Return [x, y] of the center of cell containing provided text 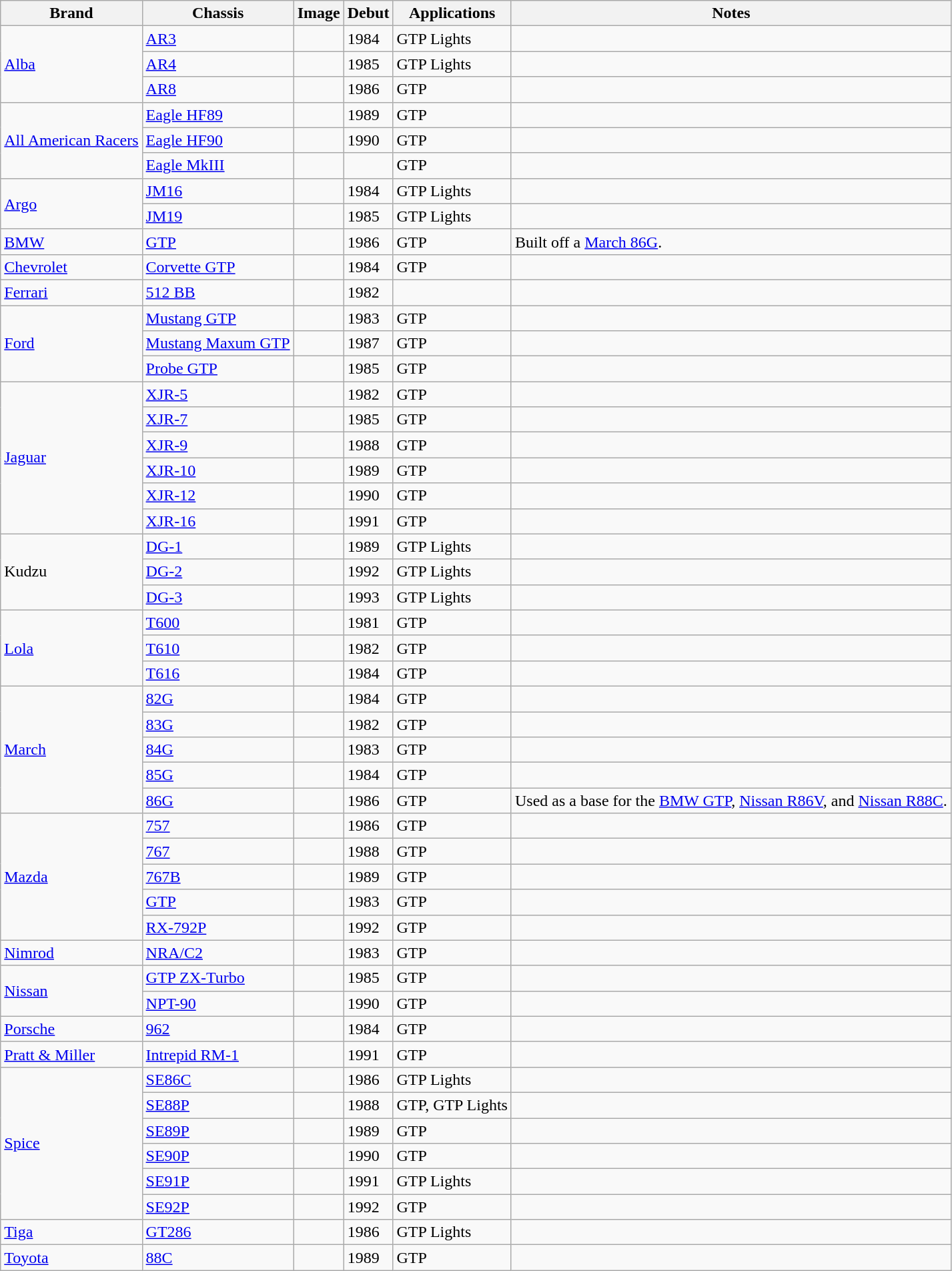
Mustang GTP [217, 318]
SE91P [217, 1182]
AR4 [217, 64]
Tiga [71, 1232]
85G [217, 775]
Porsche [71, 1029]
DG-3 [217, 597]
Ford [71, 344]
Chassis [217, 13]
Mazda [71, 877]
JM19 [217, 216]
DG-2 [217, 572]
SE89P [217, 1131]
DG-1 [217, 546]
XJR-16 [217, 521]
T616 [217, 673]
GT286 [217, 1232]
T600 [217, 622]
RX-792P [217, 927]
March [71, 749]
Chevrolet [71, 267]
Alba [71, 64]
962 [217, 1029]
Nimrod [71, 953]
Argo [71, 203]
BMW [71, 242]
Debut [368, 13]
767B [217, 877]
XJR-10 [217, 470]
Intrepid RM-1 [217, 1054]
GTP ZX-Turbo [217, 978]
88C [217, 1258]
Notes [731, 13]
Eagle MkIII [217, 165]
Ferrari [71, 292]
XJR-12 [217, 496]
Jaguar [71, 458]
757 [217, 826]
Toyota [71, 1258]
Image [319, 13]
Pratt & Miller [71, 1054]
SE88P [217, 1105]
Corvette GTP [217, 267]
Kudzu [71, 572]
SE90P [217, 1156]
84G [217, 750]
NRA/C2 [217, 953]
Applications [452, 13]
XJR-7 [217, 420]
Lola [71, 648]
512 BB [217, 292]
82G [217, 699]
Used as a base for the BMW GTP, Nissan R86V, and Nissan R88C. [731, 801]
Probe GTP [217, 369]
AR3 [217, 39]
All American Racers [71, 140]
Mustang Maxum GTP [217, 344]
JM16 [217, 191]
SE86C [217, 1080]
Eagle HF90 [217, 140]
1987 [368, 344]
83G [217, 724]
NPT-90 [217, 1003]
SE92P [217, 1207]
GTP, GTP Lights [452, 1105]
T610 [217, 648]
767 [217, 851]
Built off a March 86G. [731, 242]
XJR-9 [217, 445]
86G [217, 801]
Nissan [71, 991]
Brand [71, 13]
1993 [368, 597]
AR8 [217, 89]
XJR-5 [217, 394]
1981 [368, 622]
Spice [71, 1143]
Eagle HF89 [217, 115]
